Locate the cell with the specified text and output its [x, y] center coordinate. 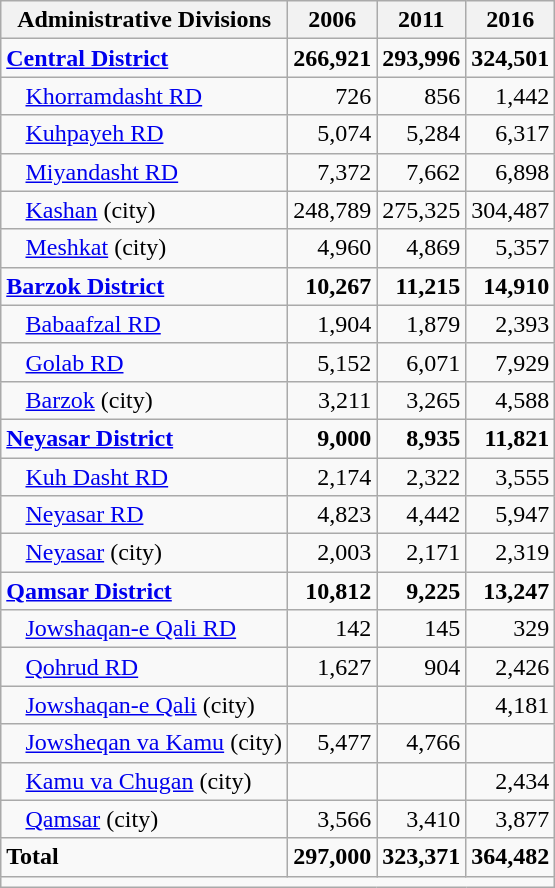
2,174 [332, 477]
142 [332, 629]
4,823 [332, 515]
14,910 [510, 286]
3,555 [510, 477]
Jowshaqan-e Qali RD [144, 629]
Khorramdasht RD [144, 96]
2,319 [510, 553]
4,960 [332, 248]
3,877 [510, 819]
7,662 [422, 172]
Neyasar District [144, 438]
4,588 [510, 400]
Miyandasht RD [144, 172]
7,372 [332, 172]
5,152 [332, 362]
266,921 [332, 58]
3,265 [422, 400]
7,929 [510, 362]
904 [422, 667]
304,487 [510, 210]
3,566 [332, 819]
Neyasar (city) [144, 553]
Kashan (city) [144, 210]
2,171 [422, 553]
11,215 [422, 286]
2006 [332, 20]
Qohrud RD [144, 667]
5,357 [510, 248]
275,325 [422, 210]
1,627 [332, 667]
Total [144, 857]
1,879 [422, 324]
Administrative Divisions [144, 20]
3,410 [422, 819]
Babaafzal RD [144, 324]
6,071 [422, 362]
4,181 [510, 705]
2,322 [422, 477]
4,766 [422, 743]
Qamsar (city) [144, 819]
856 [422, 96]
297,000 [332, 857]
2011 [422, 20]
323,371 [422, 857]
726 [332, 96]
11,821 [510, 438]
2,003 [332, 553]
1,442 [510, 96]
2016 [510, 20]
10,812 [332, 591]
Barzok District [144, 286]
4,442 [422, 515]
1,904 [332, 324]
Jowsheqan va Kamu (city) [144, 743]
293,996 [422, 58]
6,898 [510, 172]
Central District [144, 58]
3,211 [332, 400]
Kamu va Chugan (city) [144, 781]
5,947 [510, 515]
Kuhpayeh RD [144, 134]
Barzok (city) [144, 400]
2,434 [510, 781]
13,247 [510, 591]
Qamsar District [144, 591]
9,225 [422, 591]
5,074 [332, 134]
2,426 [510, 667]
8,935 [422, 438]
145 [422, 629]
5,284 [422, 134]
Jowshaqan-e Qali (city) [144, 705]
Neyasar RD [144, 515]
6,317 [510, 134]
10,267 [332, 286]
5,477 [332, 743]
248,789 [332, 210]
4,869 [422, 248]
364,482 [510, 857]
Golab RD [144, 362]
Kuh Dasht RD [144, 477]
Meshkat (city) [144, 248]
9,000 [332, 438]
324,501 [510, 58]
329 [510, 629]
2,393 [510, 324]
